Scan for the cell matching the given text and deliver its [X, Y] coordinate at center. 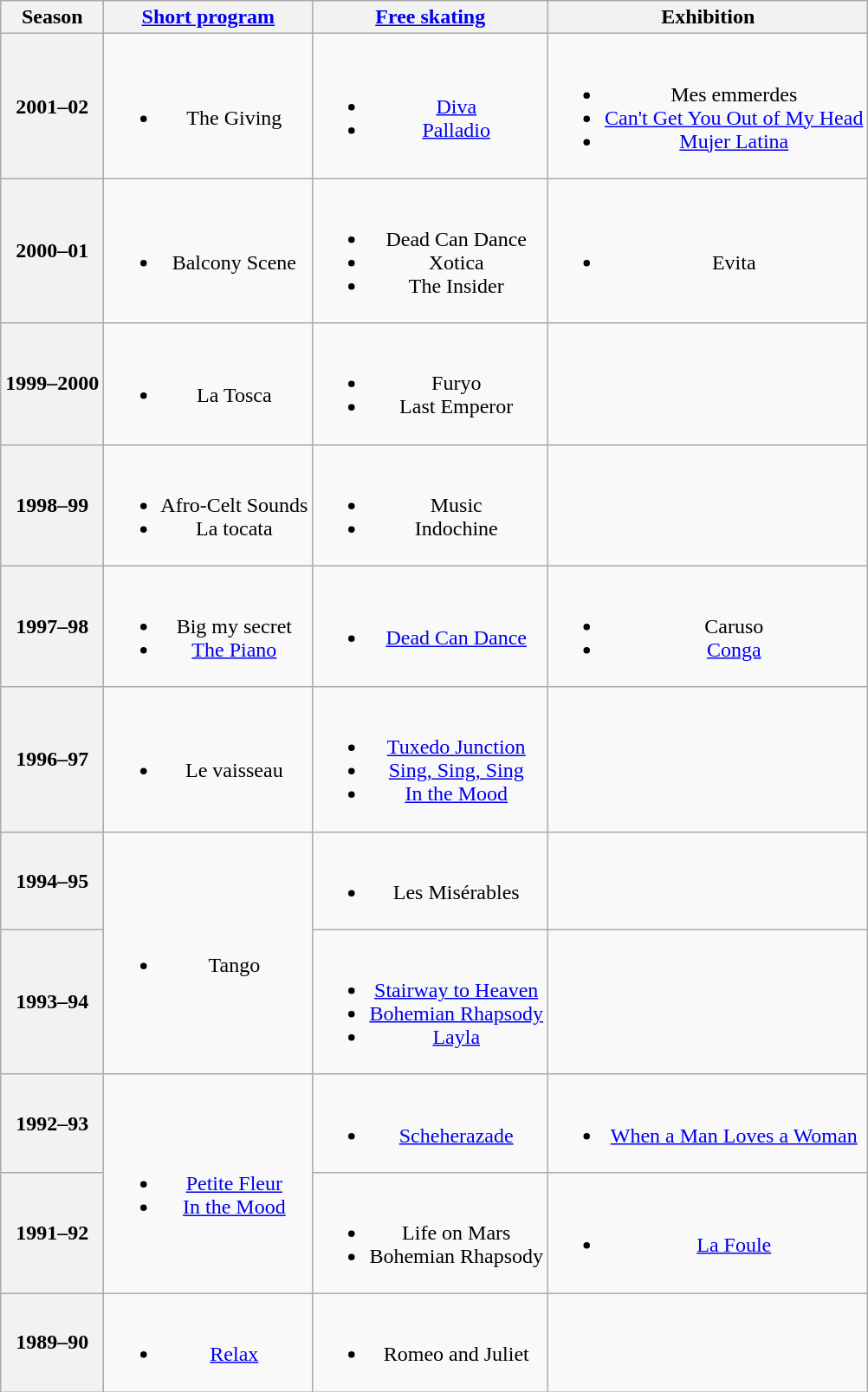
1998–99 [52, 505]
2000–01 [52, 251]
1992–93 [52, 1123]
Short program [208, 17]
1991–92 [52, 1233]
Evita [709, 251]
Dead Can Dance [431, 626]
Exhibition [709, 17]
When a Man Loves a Woman [709, 1123]
Big my secretThe Piano [208, 626]
Mes emmerdes Can't Get You Out of My Head Mujer Latina [709, 106]
1996–97 [52, 759]
Les Misérables [431, 880]
1999–2000 [52, 384]
Season [52, 17]
Life on Mars Bohemian Rhapsody [431, 1233]
1994–95 [52, 880]
Tango [208, 953]
Romeo and Juliet [431, 1343]
Stairway to Heaven Bohemian Rhapsody Layla [431, 1001]
CarusoConga [709, 626]
1989–90 [52, 1343]
Balcony Scene [208, 251]
2001–02 [52, 106]
Dead Can DanceXotica The Insider [431, 251]
Petite Fleur In the Mood [208, 1183]
FuryoLast Emperor [431, 384]
La Tosca [208, 384]
Afro-Celt SoundsLa tocata [208, 505]
La Foule [709, 1233]
The Giving [208, 106]
1997–98 [52, 626]
Music Indochine [431, 505]
Tuxedo JunctionSing, Sing, SingIn the Mood [431, 759]
Diva Palladio [431, 106]
1993–94 [52, 1001]
Free skating [431, 17]
Relax [208, 1343]
Le vaisseau [208, 759]
Scheherazade [431, 1123]
